Extract the (x, y) coordinate from the center of the cell holding the provided text.  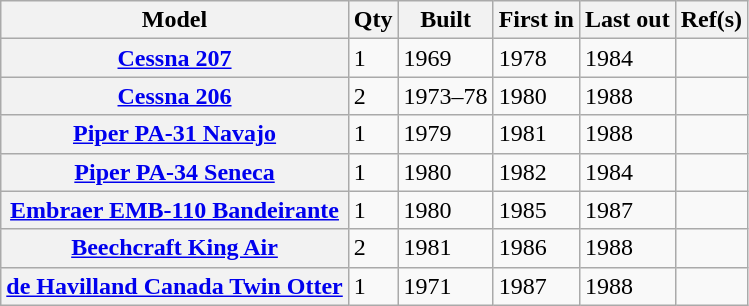
Piper PA-31 Navajo (175, 134)
Cessna 206 (175, 96)
Embraer EMB-110 Bandeirante (175, 210)
Last out (627, 20)
1986 (536, 248)
Qty (373, 20)
1969 (446, 58)
Piper PA-34 Seneca (175, 172)
1985 (536, 210)
de Havilland Canada Twin Otter (175, 286)
Ref(s) (711, 20)
Built (446, 20)
1979 (446, 134)
1973–78 (446, 96)
Cessna 207 (175, 58)
1978 (536, 58)
1982 (536, 172)
1971 (446, 286)
First in (536, 20)
Beechcraft King Air (175, 248)
Model (175, 20)
